Detect which cell encompasses the target text, then output its [X, Y] center coordinate. 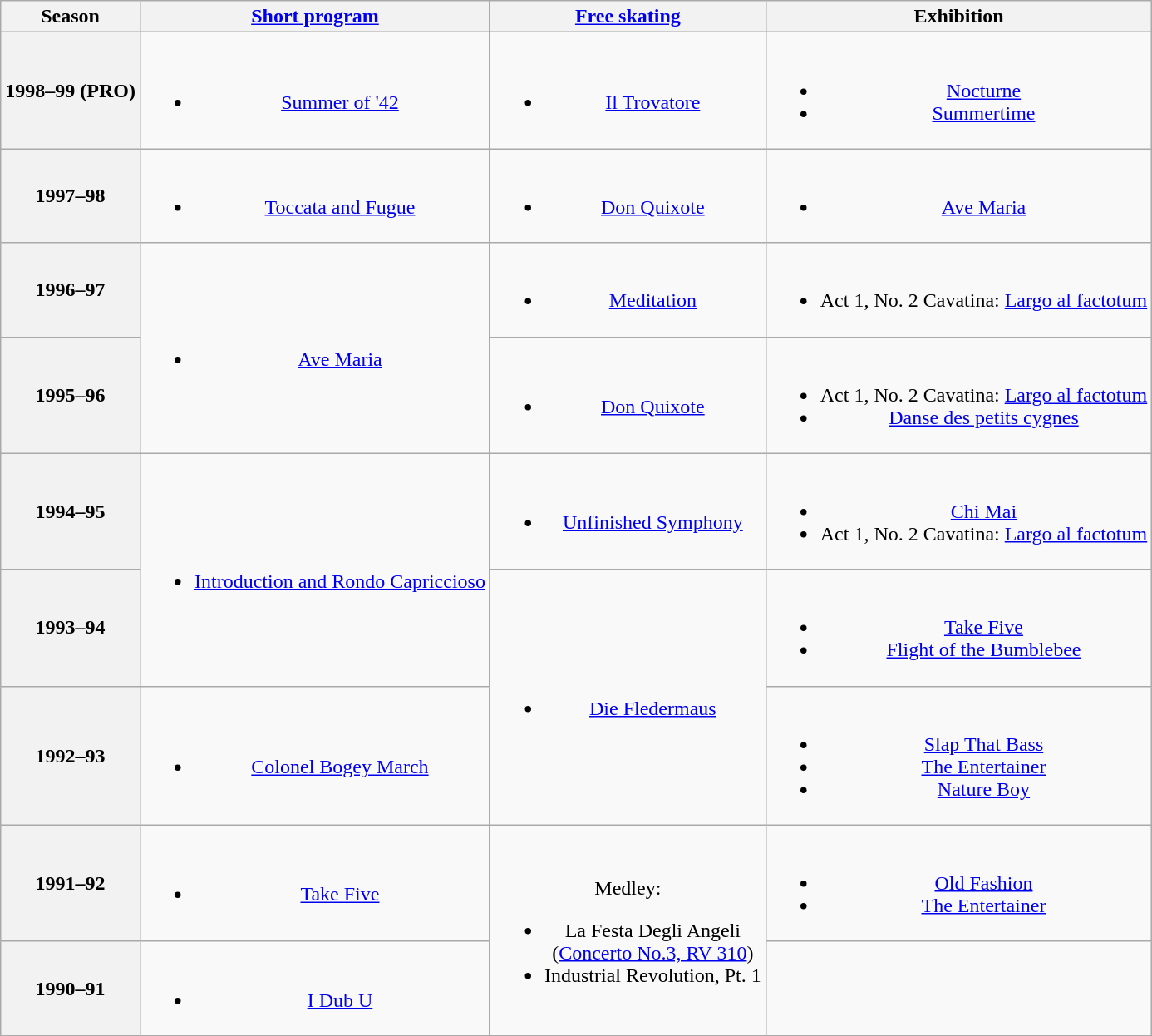
Short program [314, 17]
Old FashionThe Entertainer [959, 883]
Exhibition [959, 17]
Meditation [628, 289]
Free skating [628, 17]
1991–92 [71, 883]
1994–95 [71, 511]
1992–93 [71, 755]
Act 1, No. 2 Cavatina: Largo al factotumDanse des petits cygnes [959, 395]
Take Five [314, 883]
1996–97 [71, 289]
1998–99 (PRO) [71, 91]
1997–98 [71, 196]
Slap That BassThe EntertainerNature Boy [959, 755]
Toccata and Fugue [314, 196]
Il Trovatore [628, 91]
Take FiveFlight of the Bumblebee [959, 628]
Introduction and Rondo Capriccioso [314, 570]
Summer of '42 [314, 91]
Season [71, 17]
I Dub U [314, 988]
NocturneSummertime [959, 91]
Medley:La Festa Degli Angeli(Concerto No.3, RV 310)Industrial Revolution, Pt. 1 [628, 930]
Act 1, No. 2 Cavatina: Largo al factotum [959, 289]
1993–94 [71, 628]
Colonel Bogey March [314, 755]
1995–96 [71, 395]
Unfinished Symphony [628, 511]
Die Fledermaus [628, 697]
Chi MaiAct 1, No. 2 Cavatina: Largo al factotum [959, 511]
1990–91 [71, 988]
